From the cell containing the given text, extract its center point as [X, Y] coordinate. 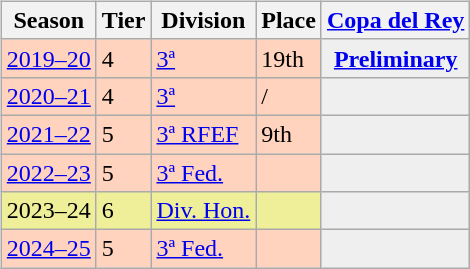
Div. Hon. [204, 211]
Tier [124, 20]
19th [289, 58]
Season [48, 20]
/ [289, 96]
Copa del Rey [395, 20]
2019–20 [48, 58]
Division [204, 20]
2024–25 [48, 249]
2020–21 [48, 96]
2022–23 [48, 173]
9th [289, 134]
2023–24 [48, 211]
Preliminary [395, 58]
Place [289, 20]
3ª RFEF [204, 134]
2021–22 [48, 134]
6 [124, 211]
